Pinpoint the cell where the given text exists, returning its [X, Y] midpoint coordinate. 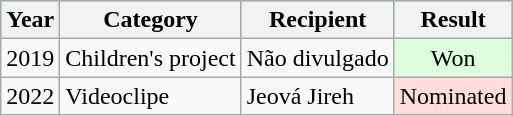
Videoclipe [150, 96]
2019 [30, 58]
Recipient [318, 20]
Category [150, 20]
Year [30, 20]
2022 [30, 96]
Result [453, 20]
Won [453, 58]
Nominated [453, 96]
Não divulgado [318, 58]
Children's project [150, 58]
Jeová Jireh [318, 96]
